Provide the (x, y) coordinate of the cell's center where the given text is located.  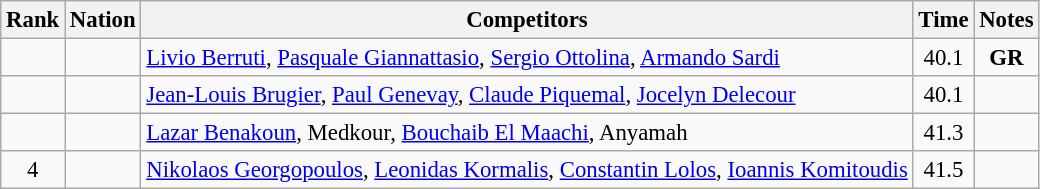
Time (944, 20)
Notes (1006, 20)
Competitors (527, 20)
Nation (103, 20)
GR (1006, 58)
Nikolaos Georgopoulos, Leonidas Kormalis, Constantin Lolos, Ioannis Komitoudis (527, 170)
Lazar Benakoun, Medkour, Bouchaib El Maachi, Anyamah (527, 133)
Livio Berruti, Pasquale Giannattasio, Sergio Ottolina, Armando Sardi (527, 58)
4 (33, 170)
Rank (33, 20)
41.3 (944, 133)
Jean-Louis Brugier, Paul Genevay, Claude Piquemal, Jocelyn Delecour (527, 95)
41.5 (944, 170)
